Scan for the cell matching the given text and deliver its [x, y] coordinate at center. 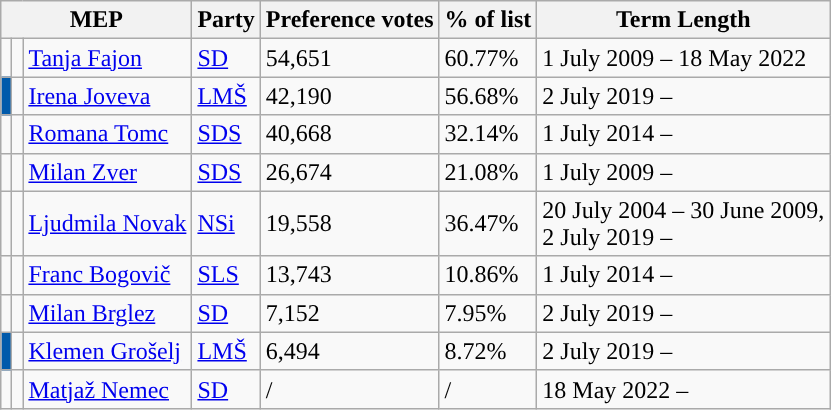
Klemen Grošelj [108, 351]
18 May 2022 – [684, 389]
7,152 [350, 313]
13,743 [350, 275]
10.86% [488, 275]
6,494 [350, 351]
40,668 [350, 134]
Tanja Fajon [108, 58]
Milan Zver [108, 172]
32.14% [488, 134]
26,674 [350, 172]
Romana Tomc [108, 134]
21.08% [488, 172]
7.95% [488, 313]
1 July 2009 – 18 May 2022 [684, 58]
8.72% [488, 351]
NSi [226, 224]
Matjaž Nemec [108, 389]
60.77% [488, 58]
20 July 2004 – 30 June 2009, 2 July 2019 – [684, 224]
1 July 2009 – [684, 172]
56.68% [488, 96]
54,651 [350, 58]
19,558 [350, 224]
SLS [226, 275]
Party [226, 20]
Preference votes [350, 20]
Term Length [684, 20]
42,190 [350, 96]
36.47% [488, 224]
Ljudmila Novak [108, 224]
Franc Bogovič [108, 275]
MEP [96, 20]
Milan Brglez [108, 313]
% of list [488, 20]
Irena Joveva [108, 96]
